Determine the (X, Y) coordinate at the center of the cell enclosing the given text.  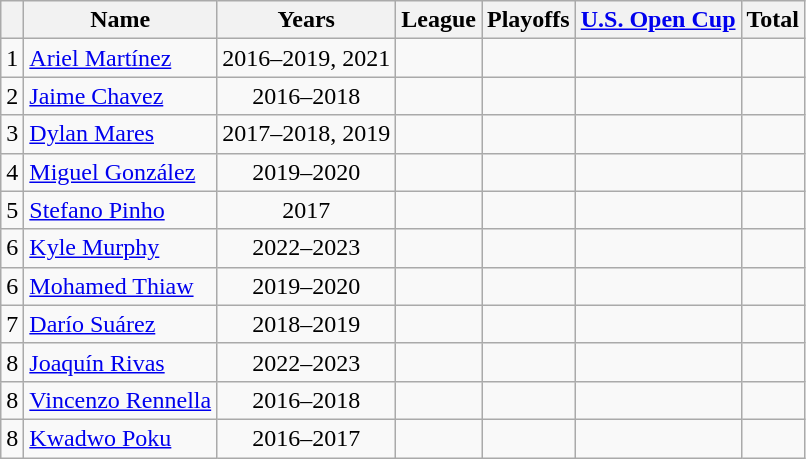
Ariel Martínez (120, 58)
2018–2019 (306, 324)
2 (12, 96)
Years (306, 20)
Stefano Pinho (120, 210)
Darío Suárez (120, 324)
Name (120, 20)
Dylan Mares (120, 134)
2016–2019, 2021 (306, 58)
Joaquín Rivas (120, 362)
7 (12, 324)
Playoffs (529, 20)
Vincenzo Rennella (120, 400)
5 (12, 210)
3 (12, 134)
Jaime Chavez (120, 96)
Total (773, 20)
Kwadwo Poku (120, 438)
4 (12, 172)
2017 (306, 210)
Miguel González (120, 172)
2017–2018, 2019 (306, 134)
Mohamed Thiaw (120, 286)
1 (12, 58)
2016–2017 (306, 438)
U.S. Open Cup (658, 20)
Kyle Murphy (120, 248)
League (439, 20)
